Provide the (x, y) coordinate of the cell's center where the given text is located.  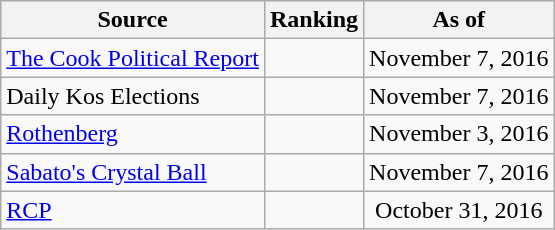
RCP (133, 210)
Daily Kos Elections (133, 96)
The Cook Political Report (133, 58)
November 3, 2016 (459, 134)
October 31, 2016 (459, 210)
Source (133, 20)
Sabato's Crystal Ball (133, 172)
As of (459, 20)
Rothenberg (133, 134)
Ranking (314, 20)
